From the cell containing the given text, extract its center point as [X, Y] coordinate. 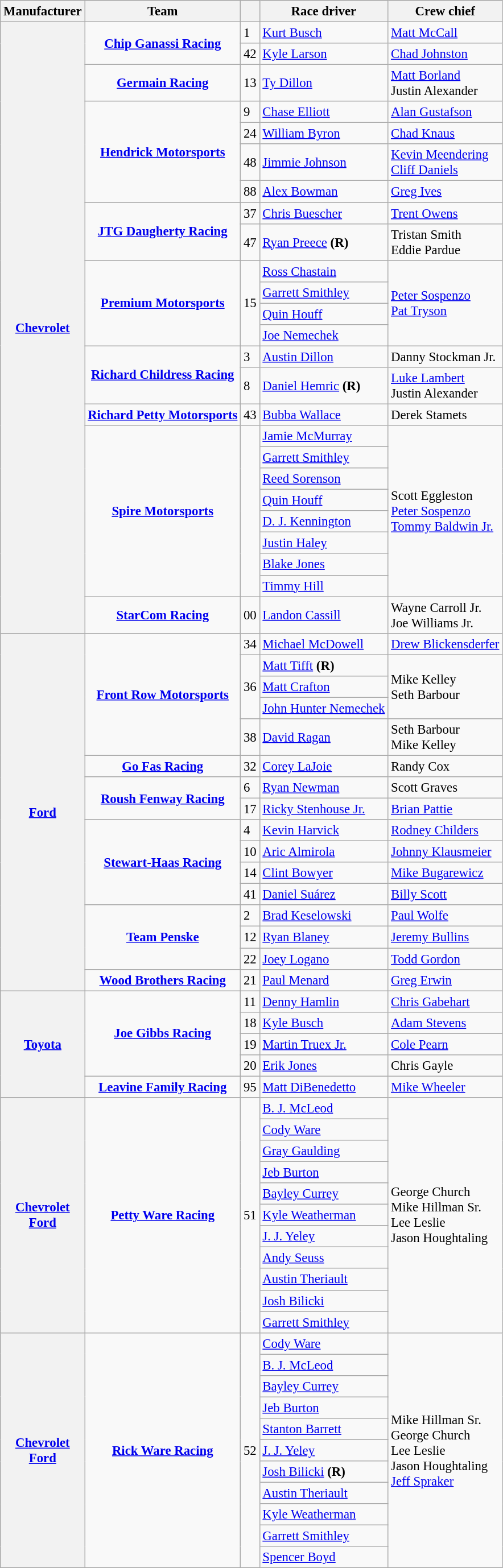
48 [250, 163]
Greg Ives [445, 192]
Mike Bugarewicz [445, 873]
Michael McDowell [324, 644]
Manufacturer [43, 11]
George Church Mike Hillman Sr. Lee Leslie Jason Houghtaling [445, 1215]
Jamie McMurray [324, 436]
Kurt Busch [324, 33]
Aric Almirola [324, 852]
Randy Cox [445, 766]
Josh Bilicki (R) [324, 1472]
Ricky Stenhouse Jr. [324, 809]
Chad Johnston [445, 54]
Kevin Harvick [324, 830]
Petty Ware Racing [163, 1215]
9 [250, 112]
Go Fas Racing [163, 766]
Corey LaJoie [324, 766]
Chad Knaus [445, 134]
8 [250, 386]
Spencer Boyd [324, 1557]
2 [250, 916]
Scott Graves [445, 788]
51 [250, 1215]
Paul Wolfe [445, 916]
Billy Scott [445, 895]
Austin Dillon [324, 357]
Richard Childress Racing [163, 375]
Adam Stevens [445, 1023]
Joey Logano [324, 959]
42 [250, 54]
12 [250, 937]
Team Penske [163, 937]
Rodney Childers [445, 830]
Team [163, 11]
43 [250, 415]
34 [250, 644]
Chevrolet [43, 328]
10 [250, 852]
Joe Gibbs Racing [163, 1033]
Daniel Suárez [324, 895]
4 [250, 830]
Greg Erwin [445, 980]
Premium Motorsports [163, 303]
Denny Hamlin [324, 1002]
18 [250, 1023]
Peter Sospenzo Pat Tryson [445, 303]
15 [250, 303]
Toyota [43, 1044]
Stanton Barrett [324, 1429]
Rick Ware Racing [163, 1450]
Kyle Larson [324, 54]
32 [250, 766]
Ty Dillon [324, 83]
Ford [43, 812]
36 [250, 687]
Front Row Motorsports [163, 694]
Justin Haley [324, 543]
Matt Crafton [324, 687]
Luke Lambert Justin Alexander [445, 386]
Alex Bowman [324, 192]
Daniel Hemric (R) [324, 386]
41 [250, 895]
Landon Cassill [324, 615]
Kevin Meendering Cliff Daniels [445, 163]
Wayne Carroll Jr. Joe Williams Jr. [445, 615]
Spire Motorsports [163, 511]
Brian Pattie [445, 809]
24 [250, 134]
Richard Petty Motorsports [163, 415]
Stewart-Haas Racing [163, 862]
Mike Wheeler [445, 1087]
Cole Pearn [445, 1044]
47 [250, 242]
Crew chief [445, 11]
Tristan Smith Eddie Pardue [445, 242]
Scott Eggleston Peter Sospenzo Tommy Baldwin Jr. [445, 511]
Drew Blickensderfer [445, 644]
13 [250, 83]
Johnny Klausmeier [445, 852]
Matt Tifft (R) [324, 665]
Danny Stockman Jr. [445, 357]
John Hunter Nemechek [324, 708]
Race driver [324, 11]
Andy Seuss [324, 1258]
Chris Gayle [445, 1066]
22 [250, 959]
Matt DiBenedetto [324, 1087]
Blake Jones [324, 565]
JTG Daugherty Racing [163, 231]
Derek Stamets [445, 415]
Alan Gustafson [445, 112]
StarCom Racing [163, 615]
Leavine Family Racing [163, 1087]
Matt Borland Justin Alexander [445, 83]
Ryan Newman [324, 788]
Wood Brothers Racing [163, 980]
38 [250, 737]
11 [250, 1002]
Todd Gordon [445, 959]
David Ragan [324, 737]
Timmy Hill [324, 586]
Erik Jones [324, 1066]
Brad Keselowski [324, 916]
Chase Elliott [324, 112]
Bubba Wallace [324, 415]
37 [250, 213]
19 [250, 1044]
Germain Racing [163, 83]
Mike Hillman Sr. George Church Lee Leslie Jason Houghtaling Jeff Spraker [445, 1450]
Martin Truex Jr. [324, 1044]
Jeremy Bullins [445, 937]
Ross Chastain [324, 271]
Gray Gaulding [324, 1151]
Chris Buescher [324, 213]
Joe Nemechek [324, 336]
Jimmie Johnson [324, 163]
14 [250, 873]
Chip Ganassi Racing [163, 43]
D. J. Kennington [324, 522]
Kyle Busch [324, 1023]
52 [250, 1450]
3 [250, 357]
1 [250, 33]
Chris Gabehart [445, 1002]
Seth Barbour Mike Kelley [445, 737]
20 [250, 1066]
95 [250, 1087]
21 [250, 980]
William Byron [324, 134]
Clint Bowyer [324, 873]
Paul Menard [324, 980]
00 [250, 615]
Trent Owens [445, 213]
Ryan Blaney [324, 937]
17 [250, 809]
Hendrick Motorsports [163, 151]
Ryan Preece (R) [324, 242]
88 [250, 192]
Reed Sorenson [324, 479]
6 [250, 788]
Josh Bilicki [324, 1301]
Mike Kelley Seth Barbour [445, 687]
Roush Fenway Racing [163, 799]
Matt McCall [445, 33]
